Output the [X, Y] coordinate of the center of the cell containing the given text.  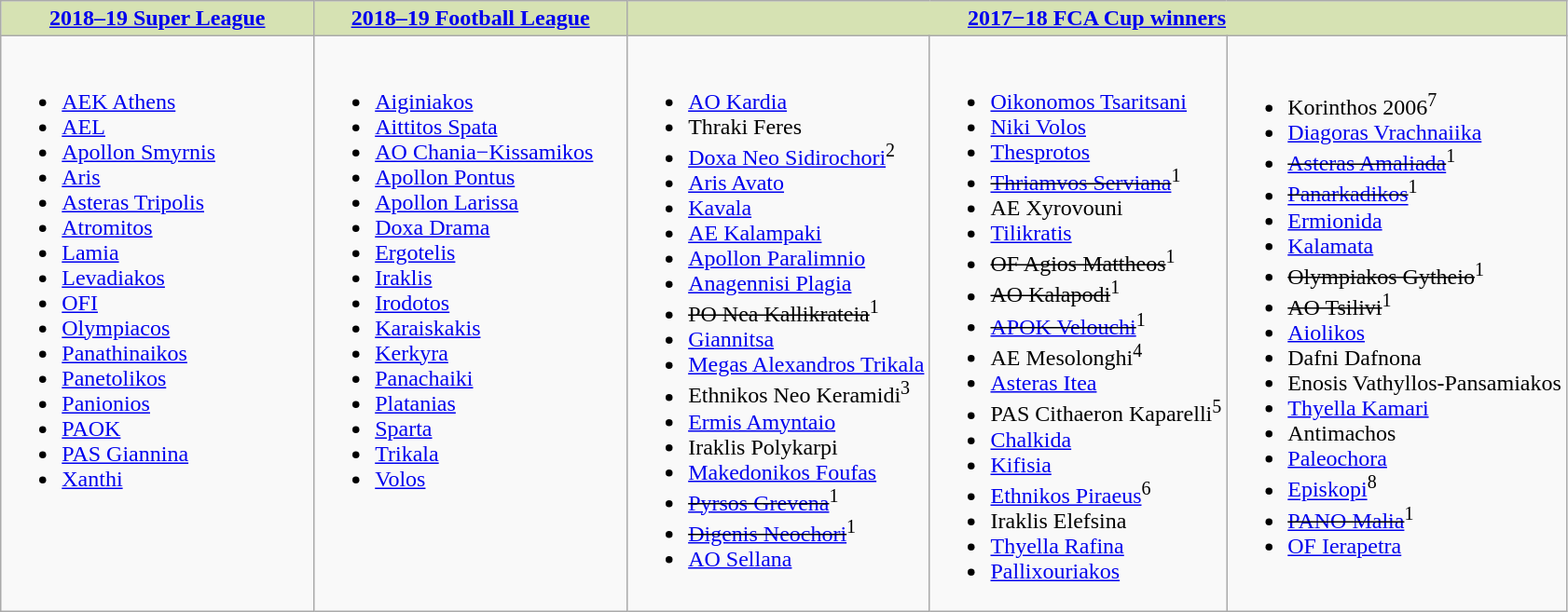
2017−18 FCA Cup winners [1097, 19]
2018–19 Super League [158, 19]
AEK AthensAELApollon SmyrnisArisAsteras TripolisAtromitosLamiaLevadiakosOFIOlympiacosPanathinaikosPanetolikosPanioniosPAOKPAS GianninaXanthi [158, 324]
2018–19 Football League [471, 19]
